Extract the [x, y] coordinate from the center of the cell holding the provided text.  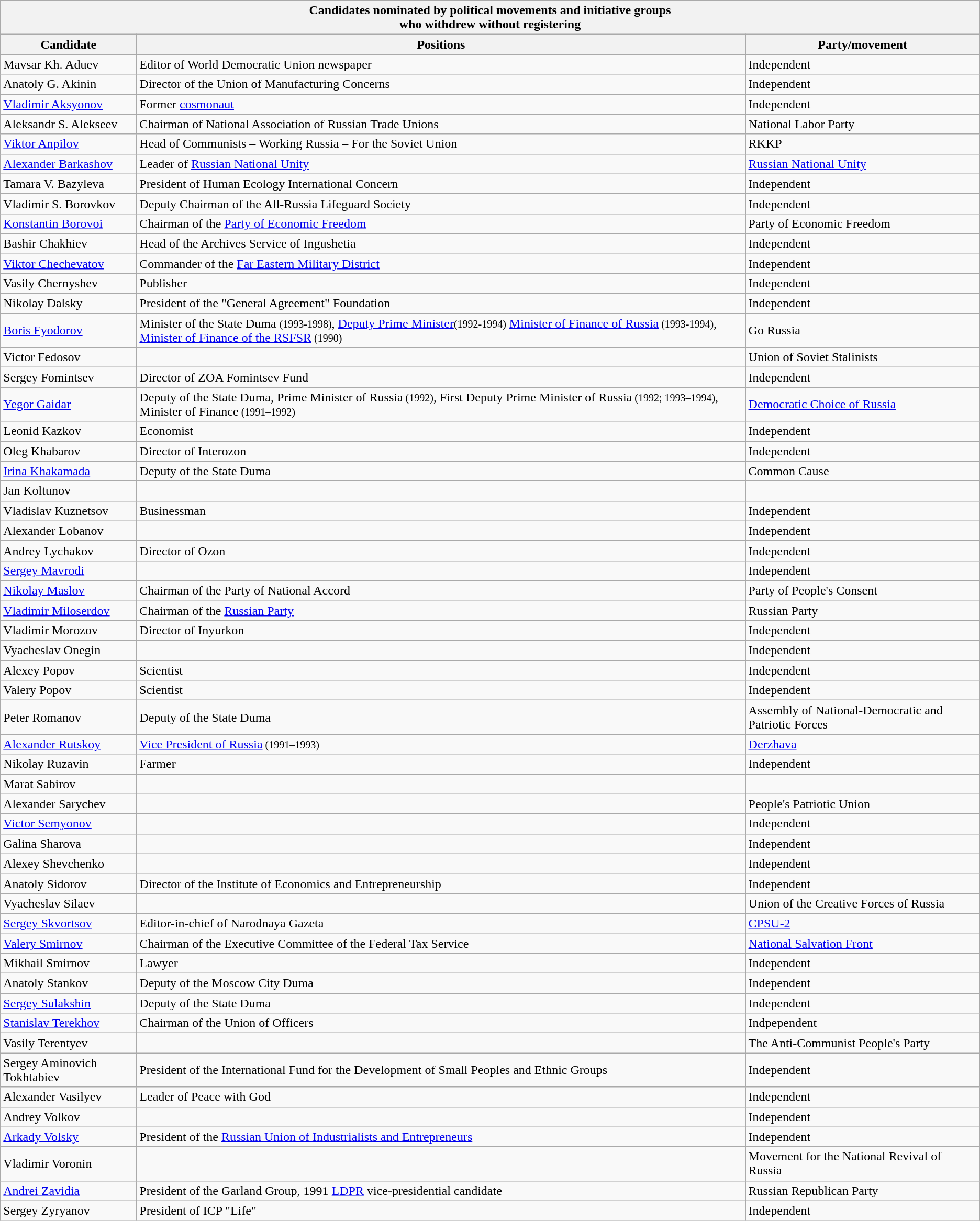
Farmer [441, 764]
Chairman of National Association of Russian Trade Unions [441, 124]
Vasily Terentyev [69, 1043]
Anatoly Sidorov [69, 883]
Marat Sabirov [69, 784]
Tamara V. Bazyleva [69, 184]
Russian Party [863, 611]
Director of the Institute of Economics and Entrepreneurship [441, 883]
Candidate [69, 44]
Alexander Rutskoy [69, 744]
Director of ZOA Fomintsev Fund [441, 377]
Sergey Aminovich Tokhtabiev [69, 1070]
Party of People's Consent [863, 590]
Vladimir Voronin [69, 1164]
Galina Sharova [69, 844]
Candidates nominated by political movements and initiative groupswho withdrew without registering [490, 18]
Director of Inyurkon [441, 631]
Union of the Creative Forces of Russia [863, 903]
Chairman of the Union of Officers [441, 1023]
Sergey Skvortsov [69, 923]
Lawyer [441, 964]
Sergey Zyryanov [69, 1211]
Andrei Zavidia [69, 1191]
Mavsar Kh. Aduev [69, 64]
Vyacheslav Silaev [69, 903]
Party of Economic Freedom [863, 223]
Editor of World Democratic Union newspaper [441, 64]
Victor Semyonov [69, 824]
The Anti-Communist People's Party [863, 1043]
Economist [441, 431]
Go Russia [863, 331]
Oleg Khabarov [69, 451]
Sergey Sulakshin [69, 1003]
Sergey Mavrodi [69, 570]
Yegor Gaidar [69, 404]
Konstantin Borovoi [69, 223]
National Labor Party [863, 124]
Russian Republican Party [863, 1191]
Viktor Anpilov [69, 144]
Vladislav Kuznetsov [69, 511]
Sergey Fomintsev [69, 377]
CPSU-2 [863, 923]
Alexander Lobanov [69, 531]
Bashir Chakhiev [69, 243]
Editor-in-chief of Narodnaya Gazeta [441, 923]
President of the Garland Group, 1991 LDPR vice-presidential candidate [441, 1191]
Anatoly G. Akinin [69, 84]
Head of Communists – Working Russia – For the Soviet Union [441, 144]
Democratic Choice of Russia [863, 404]
Indpependent [863, 1023]
Positions [441, 44]
Vladimir Aksyonov [69, 104]
Andrey Volkov [69, 1117]
Nikolay Ruzavin [69, 764]
Leader of Russian National Unity [441, 164]
Common Cause [863, 471]
Deputy of the Moscow City Duma [441, 983]
Publisher [441, 284]
Chairman of the Executive Committee of the Federal Tax Service [441, 944]
Party/movement [863, 44]
Director of Interozon [441, 451]
Mikhail Smirnov [69, 964]
Vasily Chernyshev [69, 284]
Alexander Barkashov [69, 164]
President of the International Fund for the Development of Small Peoples and Ethnic Groups [441, 1070]
Valery Smirnov [69, 944]
Arkady Volsky [69, 1137]
Stanislav Terekhov [69, 1023]
Commander of the Far Eastern Military District [441, 263]
Former cosmonaut [441, 104]
Director of the Union of Manufacturing Concerns [441, 84]
National Salvation Front [863, 944]
Valery Popov [69, 690]
President of Human Ecology International Concern [441, 184]
Aleksandr S. Alekseev [69, 124]
Assembly of National-Democratic and Patriotic Forces [863, 717]
Russian National Unity [863, 164]
Victor Fedosov [69, 357]
Businessman [441, 511]
Irina Khakamada [69, 471]
President of the "General Agreement" Foundation [441, 304]
Vyacheslav Onegin [69, 651]
Deputy Chairman of the All-Russia Lifeguard Society [441, 204]
Chairman of the Party of Economic Freedom [441, 223]
Vladimir Morozov [69, 631]
Alexey Shevchenko [69, 864]
Director of Ozon [441, 551]
Leonid Kazkov [69, 431]
Vice President of Russia (1991–1993) [441, 744]
Chairman of the Russian Party [441, 611]
Movement for the National Revival of Russia [863, 1164]
Head of the Archives Service of Ingushetia [441, 243]
Jan Koltunov [69, 491]
Nikolay Dalsky [69, 304]
People's Patriotic Union [863, 804]
Alexey Popov [69, 670]
Chairman of the Party of National Accord [441, 590]
Leader of Peace with God [441, 1097]
Vladimir S. Borovkov [69, 204]
Vladimir Miloserdov [69, 611]
Alexander Vasilyev [69, 1097]
Peter Romanov [69, 717]
Nikolay Maslov [69, 590]
President of ICP "Life" [441, 1211]
Anatoly Stankov [69, 983]
Derzhava [863, 744]
Union of Soviet Stalinists [863, 357]
Andrey Lychakov [69, 551]
President of the Russian Union of Industrialists and Entrepreneurs [441, 1137]
RKKP [863, 144]
Alexander Sarychev [69, 804]
Viktor Chechevatov [69, 263]
Boris Fyodorov [69, 331]
Deputy of the State Duma, Prime Minister of Russia (1992), First Deputy Prime Minister of Russia (1992; 1993–1994), Minister of Finance (1991–1992) [441, 404]
